From the cell containing the given text, extract its center point as [X, Y] coordinate. 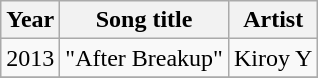
2013 [30, 58]
Kiroy Y [273, 58]
"After Breakup" [144, 58]
Year [30, 20]
Artist [273, 20]
Song title [144, 20]
